Provide the [x, y] coordinate of the cell's center where the given text is located.  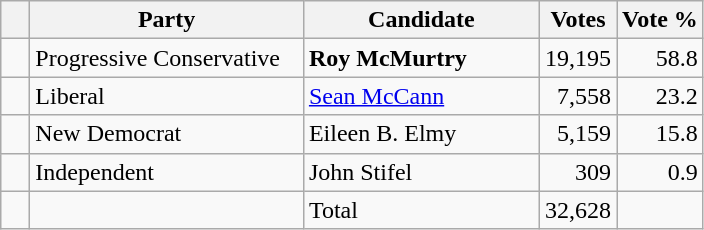
309 [578, 172]
Vote % [660, 20]
32,628 [578, 210]
Roy McMurtry [421, 58]
5,159 [578, 134]
Liberal [167, 96]
Total [421, 210]
58.8 [660, 58]
Independent [167, 172]
7,558 [578, 96]
Eileen B. Elmy [421, 134]
Sean McCann [421, 96]
15.8 [660, 134]
23.2 [660, 96]
John Stifel [421, 172]
Votes [578, 20]
0.9 [660, 172]
19,195 [578, 58]
Progressive Conservative [167, 58]
Party [167, 20]
Candidate [421, 20]
New Democrat [167, 134]
